Scan for the cell matching the given text and deliver its (X, Y) coordinate at center. 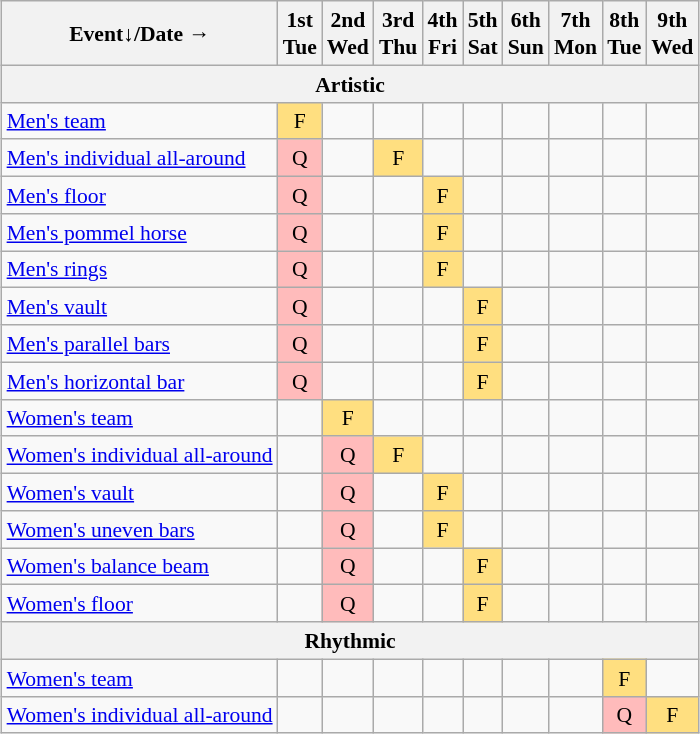
4thFri (442, 33)
8thTue (624, 33)
Men's rings (140, 268)
Men's vault (140, 306)
Men's pommel horse (140, 232)
Rhythmic (350, 640)
Men's individual all-around (140, 158)
Women's uneven bars (140, 528)
Artistic (350, 84)
3rdThu (398, 33)
Women's floor (140, 604)
Event↓/Date → (140, 33)
5thSat (483, 33)
Men's floor (140, 194)
9thWed (672, 33)
2ndWed (348, 33)
Men's team (140, 120)
Women's balance beam (140, 566)
1stTue (300, 33)
Men's horizontal bar (140, 380)
Women's vault (140, 492)
Men's parallel bars (140, 344)
6thSun (526, 33)
7thMon (576, 33)
